For the text-containing cell, return its midpoint in [x, y] coordinate format. 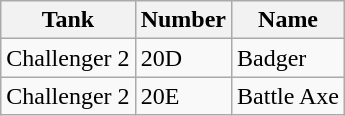
20E [183, 96]
Tank [68, 20]
Number [183, 20]
Battle Axe [288, 96]
Name [288, 20]
20D [183, 58]
Badger [288, 58]
